Extract the [X, Y] coordinate from the center of the cell holding the provided text.  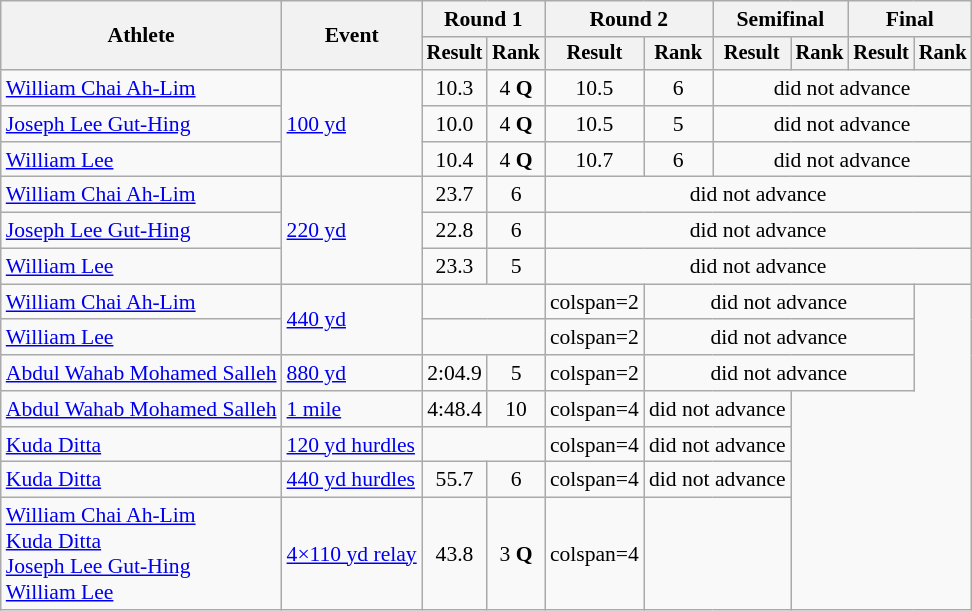
23.7 [455, 195]
43.8 [455, 554]
120 yd hurdles [352, 445]
Athlete [142, 36]
Event [352, 36]
55.7 [455, 480]
4×110 yd relay [352, 554]
1 mile [352, 409]
880 yd [352, 373]
3 Q [516, 554]
100 yd [352, 124]
Round 1 [484, 19]
23.3 [455, 267]
10.0 [455, 124]
Final [910, 19]
4:48.4 [455, 409]
10.4 [455, 160]
William Chai Ah-LimKuda DittaJoseph Lee Gut-HingWilliam Lee [142, 554]
220 yd [352, 230]
10.7 [594, 160]
10 [516, 409]
440 yd [352, 320]
Semifinal [781, 19]
22.8 [455, 231]
10.3 [455, 88]
Round 2 [629, 19]
440 yd hurdles [352, 480]
2:04.9 [455, 373]
